Determine the [X, Y] coordinate at the center of the cell enclosing the given text.  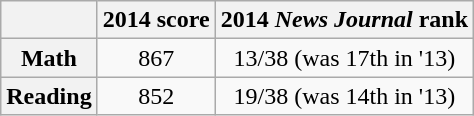
867 [156, 58]
852 [156, 96]
Reading [49, 96]
13/38 (was 17th in '13) [344, 58]
2014 News Journal rank [344, 20]
2014 score [156, 20]
19/38 (was 14th in '13) [344, 96]
Math [49, 58]
